Return (x, y) of the center of cell containing provided text 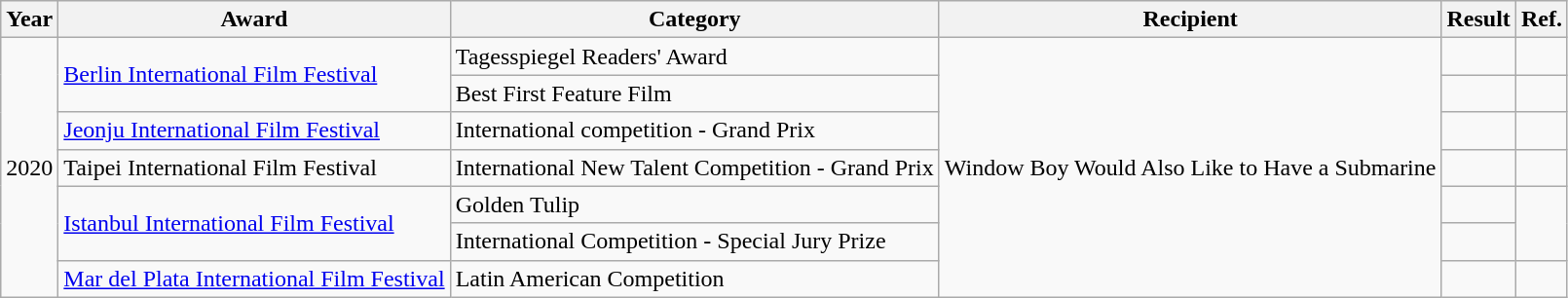
Category (694, 19)
Taipei International Film Festival (254, 168)
Golden Tulip (694, 205)
Window Boy Would Also Like to Have a Submarine (1190, 168)
Recipient (1190, 19)
International Competition - Special Jury Prize (694, 242)
Latin American Competition (694, 279)
Berlin International Film Festival (254, 75)
Jeonju International Film Festival (254, 130)
2020 (29, 168)
International competition - Grand Prix (694, 130)
Best First Feature Film (694, 93)
International New Talent Competition - Grand Prix (694, 168)
Mar del Plata International Film Festival (254, 279)
Award (254, 19)
Year (29, 19)
Istanbul International Film Festival (254, 223)
Tagesspiegel Readers' Award (694, 56)
Result (1478, 19)
Ref. (1541, 19)
